Return (x, y) of the center of cell containing provided text 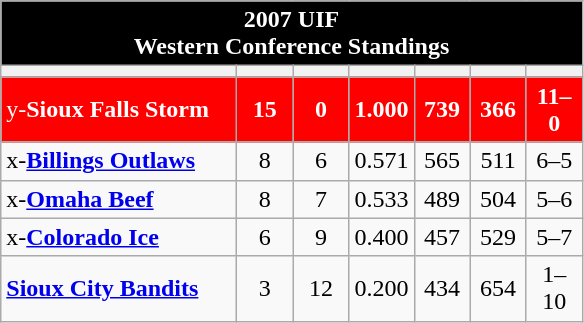
1.000 (382, 110)
x-Colorado Ice (119, 237)
3 (265, 288)
0.400 (382, 237)
12 (321, 288)
565 (442, 161)
0.533 (382, 199)
Sioux City Bandits (119, 288)
1–10 (554, 288)
504 (498, 199)
7 (321, 199)
6–5 (554, 161)
654 (498, 288)
y-Sioux Falls Storm (119, 110)
457 (442, 237)
434 (442, 288)
366 (498, 110)
489 (442, 199)
x-Omaha Beef (119, 199)
0.571 (382, 161)
2007 UIFWestern Conference Standings (292, 34)
0.200 (382, 288)
5–6 (554, 199)
11–0 (554, 110)
529 (498, 237)
x-Billings Outlaws (119, 161)
0 (321, 110)
511 (498, 161)
739 (442, 110)
5–7 (554, 237)
9 (321, 237)
15 (265, 110)
